Output the (X, Y) coordinate of the center of the cell containing the given text.  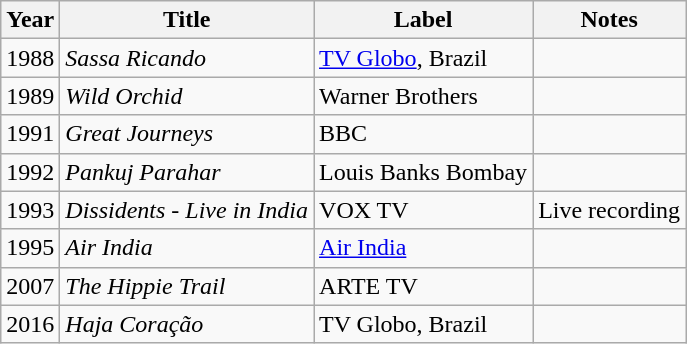
Warner Brothers (424, 96)
1993 (30, 210)
1991 (30, 134)
BBC (424, 134)
2007 (30, 286)
Sassa Ricando (187, 58)
Dissidents - Live in India (187, 210)
Live recording (610, 210)
1992 (30, 172)
2016 (30, 324)
Wild Orchid (187, 96)
Label (424, 20)
Title (187, 20)
Notes (610, 20)
Great Journeys (187, 134)
VOX TV (424, 210)
Pankuj Parahar (187, 172)
1995 (30, 248)
1988 (30, 58)
Year (30, 20)
The Hippie Trail (187, 286)
Haja Coração (187, 324)
Louis Banks Bombay (424, 172)
ARTE TV (424, 286)
1989 (30, 96)
